Pinpoint the cell where the given text exists, returning its (X, Y) midpoint coordinate. 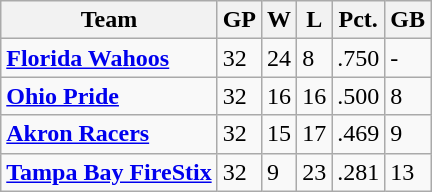
Pct. (358, 20)
Tampa Bay FireStix (109, 172)
17 (314, 134)
Ohio Pride (109, 96)
.500 (358, 96)
23 (314, 172)
.469 (358, 134)
Florida Wahoos (109, 58)
- (408, 58)
L (314, 20)
24 (280, 58)
W (280, 20)
GP (239, 20)
13 (408, 172)
15 (280, 134)
Akron Racers (109, 134)
.281 (358, 172)
.750 (358, 58)
GB (408, 20)
Team (109, 20)
